From the cell containing the given text, extract its center point as (x, y) coordinate. 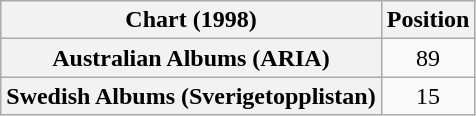
Swedish Albums (Sverigetopplistan) (191, 96)
Position (428, 20)
Australian Albums (ARIA) (191, 58)
89 (428, 58)
Chart (1998) (191, 20)
15 (428, 96)
